Pinpoint the cell where the given text exists, returning its (X, Y) midpoint coordinate. 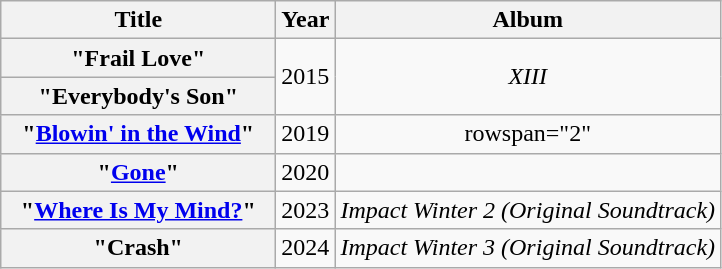
2015 (306, 77)
"Frail Love" (138, 58)
"Gone" (138, 172)
2024 (306, 248)
"Blowin' in the Wind" (138, 134)
Title (138, 20)
2019 (306, 134)
Year (306, 20)
Impact Winter 3 (Original Soundtrack) (528, 248)
"Everybody's Son" (138, 96)
XIII (528, 77)
"Where Is My Mind?" (138, 210)
2020 (306, 172)
rowspan="2" (528, 134)
Album (528, 20)
Impact Winter 2 (Original Soundtrack) (528, 210)
2023 (306, 210)
"Crash" (138, 248)
